Find where the given text appears and provide that cell's center as [X, Y] coordinate. 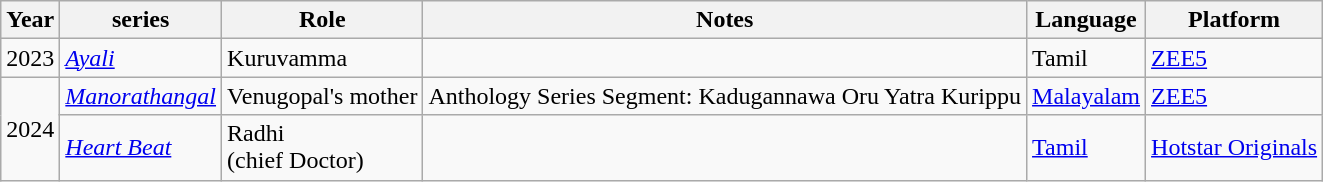
Language [1086, 20]
Heart Beat [141, 148]
Venugopal's mother [322, 96]
Ayali [141, 58]
Manorathangal [141, 96]
Malayalam [1086, 96]
Radhi(chief Doctor) [322, 148]
2023 [30, 58]
2024 [30, 128]
Year [30, 20]
Role [322, 20]
Platform [1234, 20]
Notes [725, 20]
series [141, 20]
Hotstar Originals [1234, 148]
Kuruvamma [322, 58]
Anthology Series Segment: Kadugannawa Oru Yatra Kurippu [725, 96]
